For the text-containing cell, return its midpoint in (x, y) coordinate format. 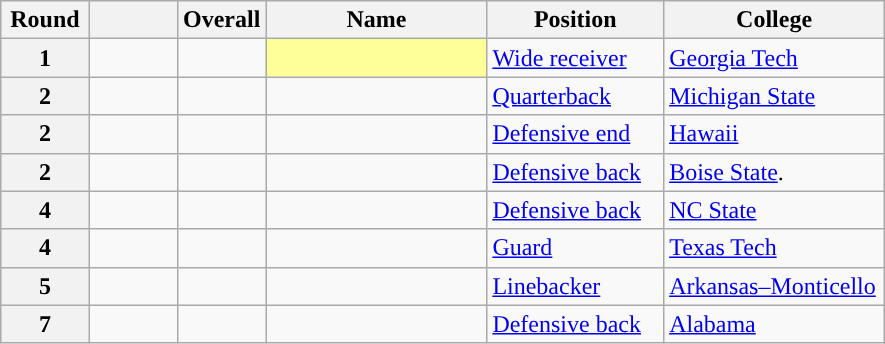
NC State (774, 210)
Wide receiver (576, 58)
Michigan State (774, 96)
Defensive end (576, 134)
Georgia Tech (774, 58)
Arkansas–Monticello (774, 286)
Linebacker (576, 286)
Boise State. (774, 172)
1 (45, 58)
Overall (222, 20)
Round (45, 20)
Alabama (774, 324)
5 (45, 286)
Quarterback (576, 96)
Hawaii (774, 134)
7 (45, 324)
Position (576, 20)
Guard (576, 248)
Name (376, 20)
College (774, 20)
Texas Tech (774, 248)
